From the cell containing the given text, extract its center point as [X, Y] coordinate. 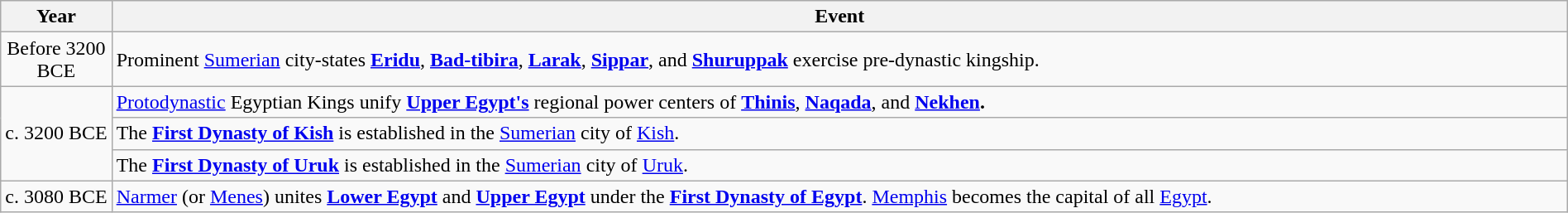
Before 3200 BCE [56, 60]
Prominent Sumerian city-states Eridu, Bad-tibira, Larak, Sippar, and Shuruppak exercise pre-dynastic kingship. [839, 60]
c. 3080 BCE [56, 196]
Event [839, 17]
The First Dynasty of Uruk is established in the Sumerian city of Uruk. [839, 165]
Protodynastic Egyptian Kings unify Upper Egypt's regional power centers of Thinis, Naqada, and Nekhen. [839, 102]
c. 3200 BCE [56, 133]
Narmer (or Menes) unites Lower Egypt and Upper Egypt under the First Dynasty of Egypt. Memphis becomes the capital of all Egypt. [839, 196]
The First Dynasty of Kish is established in the Sumerian city of Kish. [839, 133]
Year [56, 17]
